From the cell containing the given text, extract its center point as [X, Y] coordinate. 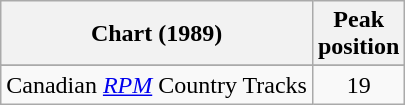
Canadian RPM Country Tracks [157, 85]
Peakposition [358, 34]
Chart (1989) [157, 34]
19 [358, 85]
